Identify which cell holds the provided text, then report its [x, y] central coordinate. 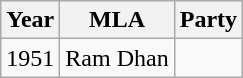
Year [30, 20]
MLA [117, 20]
Ram Dhan [117, 58]
1951 [30, 58]
Party [208, 20]
